Find where the given text appears and provide that cell's center as (X, Y) coordinate. 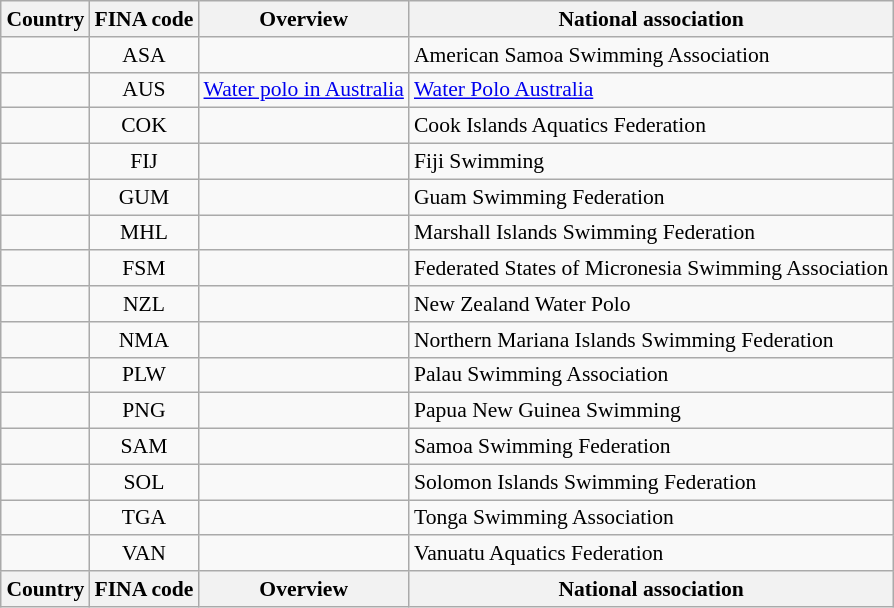
SAM (144, 447)
Tonga Swimming Association (651, 518)
Water Polo Australia (651, 90)
VAN (144, 554)
COK (144, 126)
FIJ (144, 162)
New Zealand Water Polo (651, 304)
FSM (144, 269)
SOL (144, 482)
AUS (144, 90)
Palau Swimming Association (651, 375)
Solomon Islands Swimming Federation (651, 482)
NMA (144, 340)
Vanuatu Aquatics Federation (651, 554)
TGA (144, 518)
Fiji Swimming (651, 162)
Samoa Swimming Federation (651, 447)
Northern Mariana Islands Swimming Federation (651, 340)
PLW (144, 375)
Cook Islands Aquatics Federation (651, 126)
American Samoa Swimming Association (651, 55)
MHL (144, 233)
Marshall Islands Swimming Federation (651, 233)
GUM (144, 197)
ASA (144, 55)
PNG (144, 411)
Federated States of Micronesia Swimming Association (651, 269)
NZL (144, 304)
Guam Swimming Federation (651, 197)
Water polo in Australia (303, 90)
Papua New Guinea Swimming (651, 411)
